Determine the [X, Y] coordinate at the center of the cell enclosing the given text.  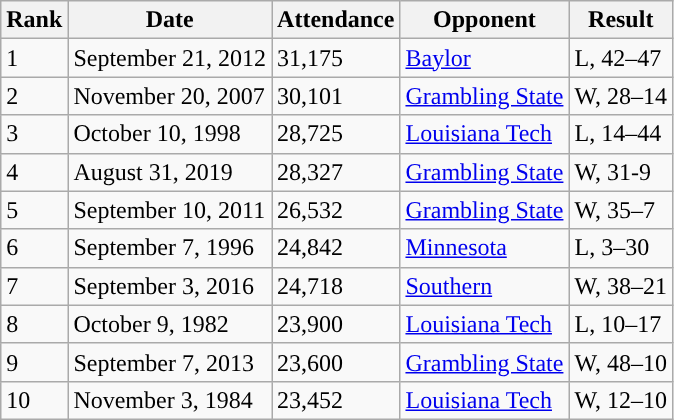
10 [34, 400]
23,600 [336, 362]
2 [34, 96]
L, 10–17 [621, 324]
8 [34, 324]
30,101 [336, 96]
Opponent [484, 20]
23,900 [336, 324]
September 10, 2011 [170, 210]
W, 31-9 [621, 172]
3 [34, 134]
October 10, 1998 [170, 134]
November 20, 2007 [170, 96]
28,327 [336, 172]
September 3, 2016 [170, 286]
W, 12–10 [621, 400]
26,532 [336, 210]
Rank [34, 20]
October 9, 1982 [170, 324]
24,842 [336, 248]
28,725 [336, 134]
W, 28–14 [621, 96]
September 7, 1996 [170, 248]
September 7, 2013 [170, 362]
Result [621, 20]
31,175 [336, 58]
Minnesota [484, 248]
24,718 [336, 286]
9 [34, 362]
Southern [484, 286]
W, 38–21 [621, 286]
L, 42–47 [621, 58]
L, 3–30 [621, 248]
23,452 [336, 400]
W, 48–10 [621, 362]
6 [34, 248]
Date [170, 20]
August 31, 2019 [170, 172]
November 3, 1984 [170, 400]
September 21, 2012 [170, 58]
1 [34, 58]
Attendance [336, 20]
7 [34, 286]
W, 35–7 [621, 210]
4 [34, 172]
Baylor [484, 58]
L, 14–44 [621, 134]
5 [34, 210]
